Provide the [x, y] coordinate of the cell's center where the given text is located.  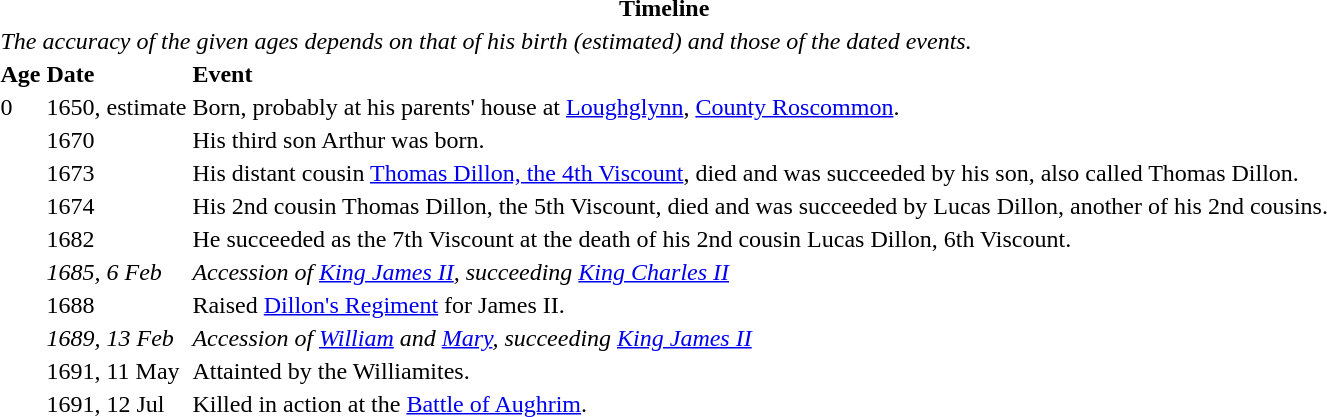
1691, 11 May [116, 371]
1670 [116, 140]
Date [116, 74]
1650, estimate [116, 107]
1688 [116, 305]
1673 [116, 173]
1689, 13 Feb [116, 338]
1674 [116, 206]
1685, 6 Feb [116, 272]
1682 [116, 239]
